Scan for the cell matching the given text and deliver its [x, y] coordinate at center. 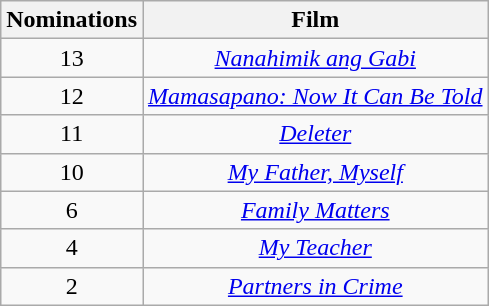
13 [72, 58]
2 [72, 286]
My Father, Myself [315, 172]
Nominations [72, 20]
Family Matters [315, 210]
10 [72, 172]
Mamasapano: Now It Can Be Told [315, 96]
Deleter [315, 134]
6 [72, 210]
11 [72, 134]
4 [72, 248]
Partners in Crime [315, 286]
12 [72, 96]
Film [315, 20]
Nanahimik ang Gabi [315, 58]
My Teacher [315, 248]
